Output the (x, y) coordinate of the center of the cell containing the given text.  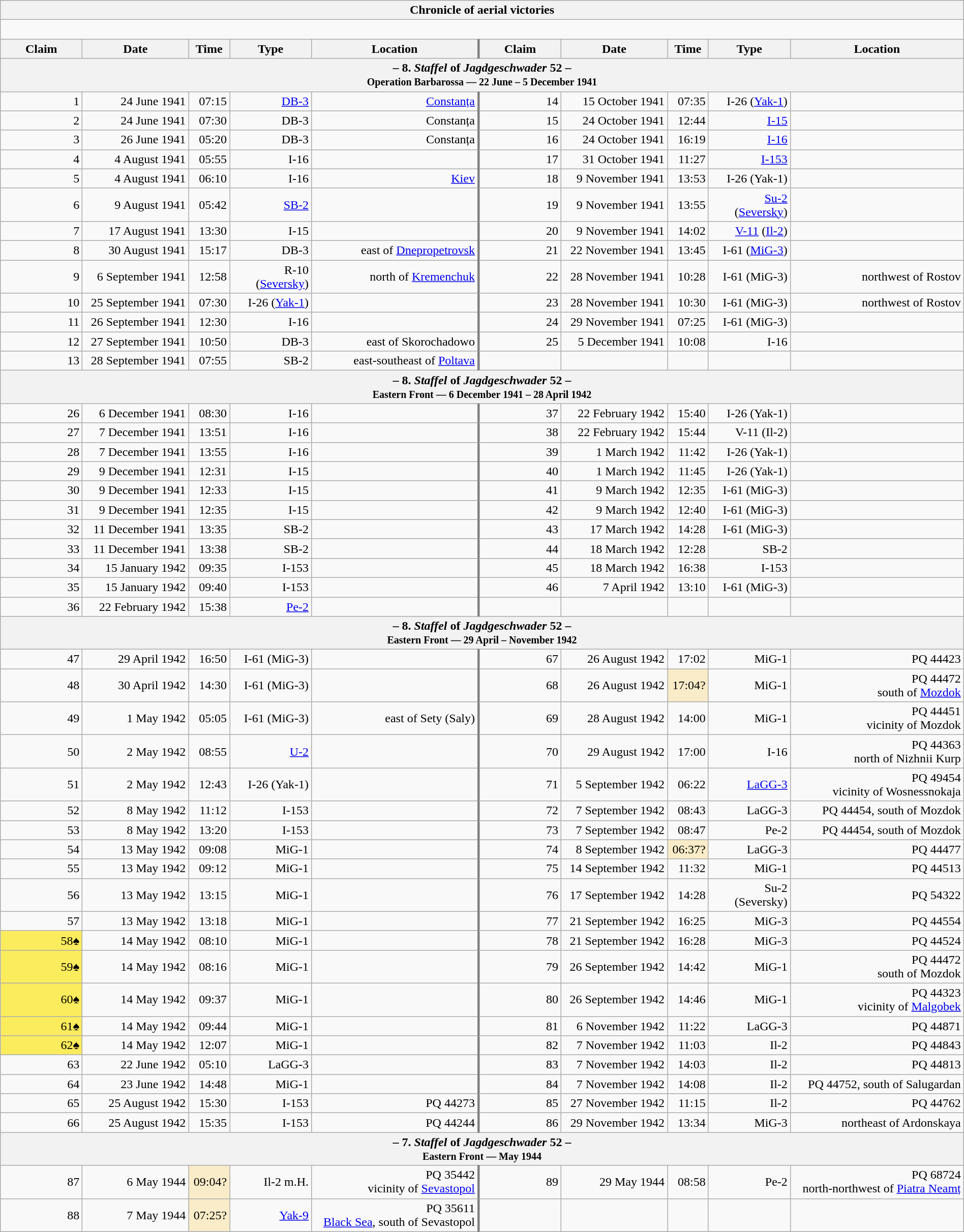
PQ 44423 (877, 659)
26 September 1941 (135, 322)
21 (520, 250)
15 October 1941 (614, 101)
08:47 (688, 830)
13:51 (209, 433)
35 (42, 587)
PQ 44477 (877, 849)
11:22 (688, 1026)
27 November 1942 (614, 1103)
Il-2 m.H. (270, 1182)
east of Skorochadowo (395, 342)
PQ 44752, south of Salugardan (877, 1084)
09:37 (209, 999)
5 (42, 178)
09:04? (209, 1182)
73 (520, 830)
59♠ (42, 967)
48 (42, 685)
17 September 1942 (614, 895)
12:31 (209, 471)
88 (42, 1215)
54 (42, 849)
PQ 35611Black Sea, south of Sevastopol (395, 1215)
11 (42, 322)
13:53 (688, 178)
5 September 1942 (614, 785)
08:58 (688, 1182)
6 November 1942 (614, 1026)
09:35 (209, 568)
12:40 (688, 510)
29 April 1942 (135, 659)
14:48 (209, 1084)
12:44 (688, 120)
80 (520, 999)
28 (42, 452)
55 (42, 869)
east of Dnepropetrovsk (395, 250)
11:45 (688, 471)
68 (520, 685)
13:35 (209, 529)
13:18 (209, 921)
15:38 (209, 606)
31 (42, 510)
14:02 (688, 231)
29 (42, 471)
PQ 49454vicinity of Wosnessnokaja (877, 785)
16:28 (688, 940)
49 (42, 719)
14 (520, 101)
11:42 (688, 452)
14:42 (688, 967)
71 (520, 785)
87 (42, 1182)
22 June 1942 (135, 1065)
44 (520, 548)
75 (520, 869)
08:16 (209, 967)
07:15 (209, 101)
11:27 (688, 159)
77 (520, 921)
27 (42, 433)
17 August 1941 (135, 231)
09:08 (209, 849)
40 (520, 471)
16:25 (688, 921)
52 (42, 811)
06:22 (688, 785)
11:03 (688, 1045)
46 (520, 587)
15 (520, 120)
07:25? (209, 1215)
05:55 (209, 159)
PQ 44323vicinity of Malgobek (877, 999)
12:28 (688, 548)
26 (42, 413)
14:03 (688, 1065)
30 (42, 490)
PQ 68724 north-northwest of Piatra Neamț (877, 1182)
9 August 1941 (135, 204)
66 (42, 1123)
13:15 (209, 895)
13:34 (688, 1123)
16:50 (209, 659)
08:30 (209, 413)
12:07 (209, 1045)
28 August 1942 (614, 719)
11:32 (688, 869)
9 (42, 276)
Chronicle of aerial victories (482, 10)
northeast of Ardonskaya (877, 1123)
8 (42, 250)
Yak-9 (270, 1215)
06:10 (209, 178)
1 May 1942 (135, 719)
25 September 1941 (135, 303)
– 8. Staffel of Jagdgeschwader 52 –Eastern Front — 29 April – November 1942 (482, 633)
7 May 1944 (135, 1215)
17:04? (688, 685)
4 (42, 159)
north of Kremenchuk (395, 276)
07:55 (209, 361)
60♠ (42, 999)
PQ 44451vicinity of Mozdok (877, 719)
17 (520, 159)
15:17 (209, 250)
15:35 (209, 1123)
14:46 (688, 999)
85 (520, 1103)
PQ 44843 (877, 1045)
39 (520, 452)
PQ 44273 (395, 1103)
14:30 (209, 685)
29 August 1942 (614, 751)
70 (520, 751)
10:30 (688, 303)
29 May 1944 (614, 1182)
13:38 (209, 548)
82 (520, 1045)
16:38 (688, 568)
10:28 (688, 276)
10:50 (209, 342)
76 (520, 895)
07:25 (688, 322)
36 (42, 606)
05:10 (209, 1065)
15:40 (688, 413)
06:37? (688, 849)
13:20 (209, 830)
22 November 1941 (614, 250)
05:42 (209, 204)
74 (520, 849)
11:15 (688, 1103)
6 December 1941 (135, 413)
U-2 (270, 751)
12:30 (209, 322)
6 May 1944 (135, 1182)
05:05 (209, 719)
20 (520, 231)
1 (42, 101)
12:33 (209, 490)
30 August 1941 (135, 250)
23 June 1942 (135, 1084)
7 April 1942 (614, 587)
7 (42, 231)
08:43 (688, 811)
34 (42, 568)
37 (520, 413)
56 (42, 895)
57 (42, 921)
81 (520, 1026)
25 (520, 342)
14 September 1942 (614, 869)
22 (520, 276)
05:20 (209, 140)
23 (520, 303)
29 November 1941 (614, 322)
8 September 1942 (614, 849)
3 (42, 140)
12:58 (209, 276)
19 (520, 204)
PQ 35442vicinity of Sevastopol (395, 1182)
09:12 (209, 869)
13:30 (209, 231)
6 September 1941 (135, 276)
– 8. Staffel of Jagdgeschwader 52 –Operation Barbarossa — 22 June – 5 December 1941 (482, 75)
east of Sety (Saly) (395, 719)
12:43 (209, 785)
62♠ (42, 1045)
10 (42, 303)
79 (520, 967)
89 (520, 1182)
18 (520, 178)
30 April 1942 (135, 685)
07:35 (688, 101)
58♠ (42, 940)
69 (520, 719)
17:02 (688, 659)
Kiev (395, 178)
08:55 (209, 751)
43 (520, 529)
08:10 (209, 940)
86 (520, 1123)
09:44 (209, 1026)
38 (520, 433)
42 (520, 510)
PQ 54322 (877, 895)
16 (520, 140)
15:30 (209, 1103)
78 (520, 940)
45 (520, 568)
28 September 1941 (135, 361)
61♠ (42, 1026)
26 June 1941 (135, 140)
– 7. Staffel of Jagdgeschwader 52 –Eastern Front — May 1944 (482, 1149)
PQ 44813 (877, 1065)
29 November 1942 (614, 1123)
09:40 (209, 587)
13 (42, 361)
14:08 (688, 1084)
51 (42, 785)
17:00 (688, 751)
47 (42, 659)
64 (42, 1084)
83 (520, 1065)
72 (520, 811)
15:44 (688, 433)
41 (520, 490)
13:10 (688, 587)
10:08 (688, 342)
PQ 44871 (877, 1026)
PQ 44554 (877, 921)
16:19 (688, 140)
84 (520, 1084)
27 September 1941 (135, 342)
5 December 1941 (614, 342)
50 (42, 751)
6 (42, 204)
53 (42, 830)
24 (520, 322)
PQ 44513 (877, 869)
65 (42, 1103)
east-southeast of Poltava (395, 361)
63 (42, 1065)
32 (42, 529)
67 (520, 659)
– 8. Staffel of Jagdgeschwader 52 –Eastern Front — 6 December 1941 – 28 April 1942 (482, 387)
13:45 (688, 250)
14:00 (688, 719)
11:12 (209, 811)
PQ 44524 (877, 940)
17 March 1942 (614, 529)
12 (42, 342)
PQ 44244 (395, 1123)
2 (42, 120)
PQ 44762 (877, 1103)
33 (42, 548)
R-10 (Seversky) (270, 276)
31 October 1941 (614, 159)
PQ 44363north of Nizhnii Kurp (877, 751)
